Return (x, y) of the center of cell containing provided text 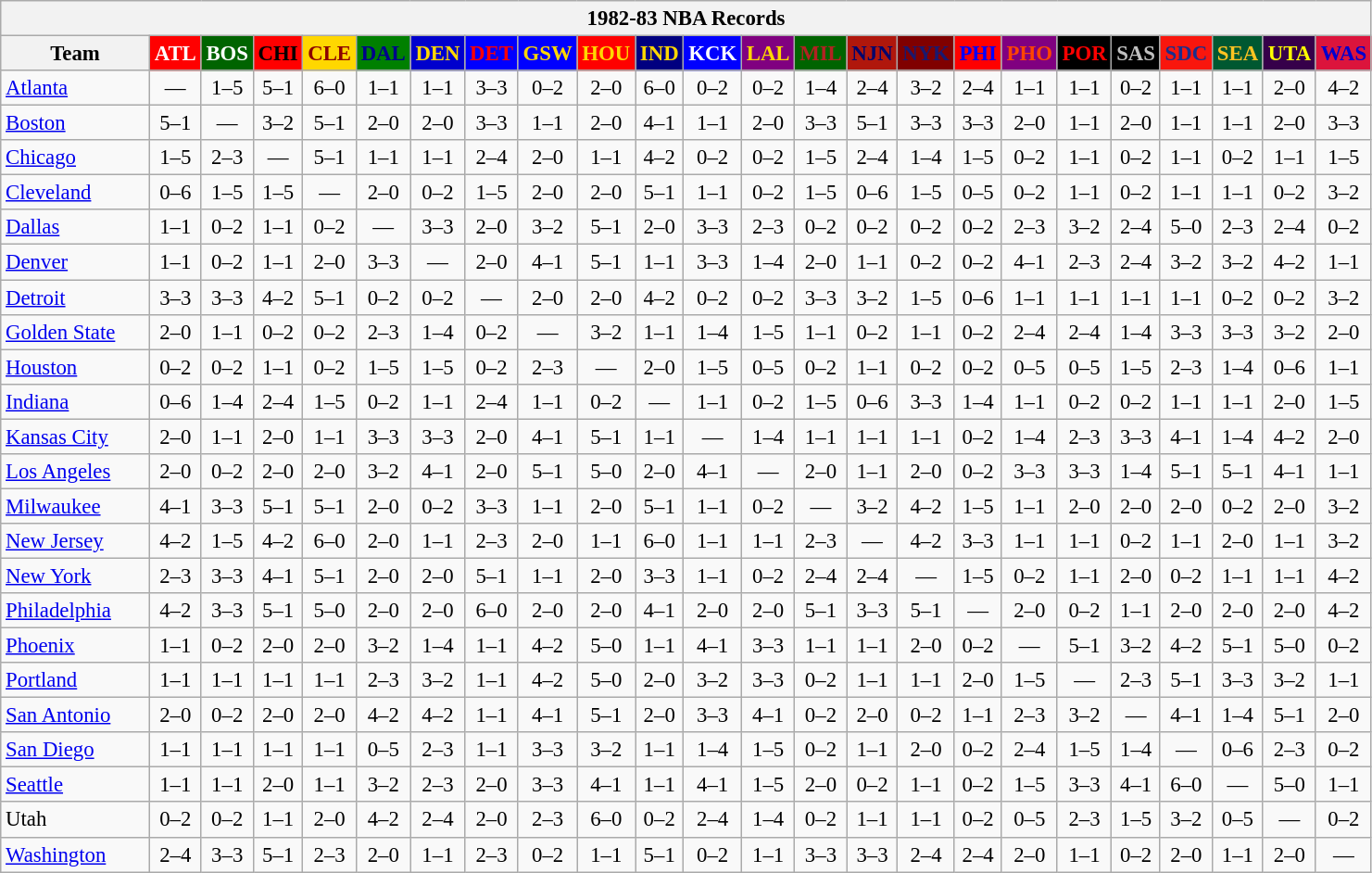
PHI (978, 54)
UTA (1290, 54)
DAL (384, 54)
Chicago (76, 158)
PHO (1029, 54)
KCK (713, 54)
Detroit (76, 297)
CHI (278, 54)
New Jersey (76, 541)
Team (76, 54)
SDC (1186, 54)
Los Angeles (76, 472)
DET (491, 54)
Cleveland (76, 193)
WAS (1343, 54)
NJN (873, 54)
Golden State (76, 332)
CLE (330, 54)
HOU (606, 54)
MIL (821, 54)
Atlanta (76, 88)
GSW (548, 54)
Philadelphia (76, 611)
1982-83 NBA Records (686, 19)
San Diego (76, 750)
Washington (76, 854)
Denver (76, 262)
Indiana (76, 401)
ATL (175, 54)
Boston (76, 123)
BOS (227, 54)
Milwaukee (76, 506)
Dallas (76, 227)
Houston (76, 367)
Phoenix (76, 646)
San Antonio (76, 715)
DEN (437, 54)
SEA (1238, 54)
New York (76, 576)
POR (1084, 54)
NYK (926, 54)
Portland (76, 680)
Seattle (76, 785)
IND (660, 54)
LAL (767, 54)
Utah (76, 820)
SAS (1136, 54)
Kansas City (76, 436)
